Return the (X, Y) coordinate for the center point of the cell that contains the specified text.  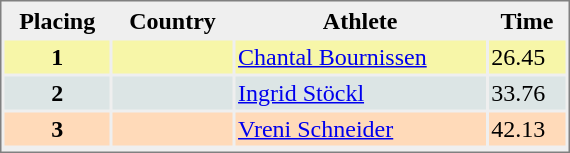
Chantal Bournissen (360, 56)
33.76 (526, 92)
Vreni Schneider (360, 128)
Ingrid Stöckl (360, 92)
3 (56, 128)
Athlete (360, 20)
Time (526, 20)
42.13 (526, 128)
2 (56, 92)
26.45 (526, 56)
Country (172, 20)
1 (56, 56)
Placing (56, 20)
